Return [X, Y] of the center of cell containing provided text 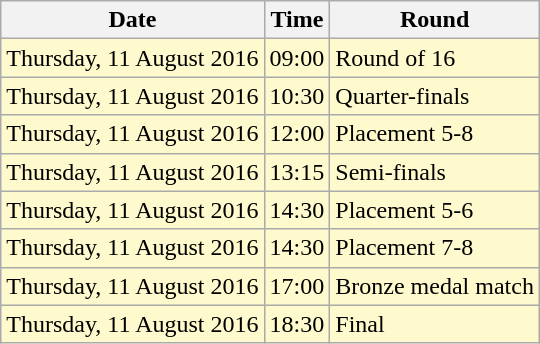
Quarter-finals [435, 96]
Final [435, 324]
Time [297, 20]
17:00 [297, 286]
Round of 16 [435, 58]
Date [132, 20]
Round [435, 20]
Placement 5-6 [435, 210]
10:30 [297, 96]
Semi-finals [435, 172]
Placement 7-8 [435, 248]
09:00 [297, 58]
12:00 [297, 134]
Bronze medal match [435, 286]
18:30 [297, 324]
Placement 5-8 [435, 134]
13:15 [297, 172]
